Output the (x, y) coordinate of the center of the cell containing the given text.  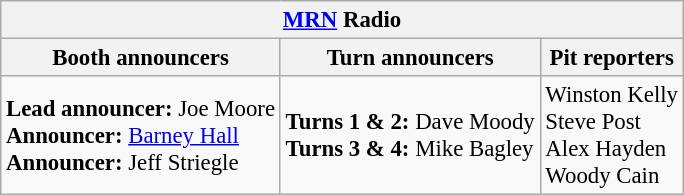
Winston KellySteve PostAlex HaydenWoody Cain (612, 136)
Turns 1 & 2: Dave MoodyTurns 3 & 4: Mike Bagley (410, 136)
MRN Radio (342, 20)
Turn announcers (410, 58)
Pit reporters (612, 58)
Lead announcer: Joe MooreAnnouncer: Barney HallAnnouncer: Jeff Striegle (141, 136)
Booth announcers (141, 58)
